Scan for the cell matching the given text and deliver its (x, y) coordinate at center. 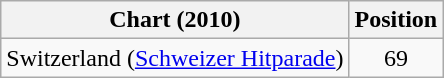
Position (396, 20)
Chart (2010) (175, 20)
69 (396, 58)
Switzerland (Schweizer Hitparade) (175, 58)
